Pinpoint the cell where the given text exists, returning its [x, y] midpoint coordinate. 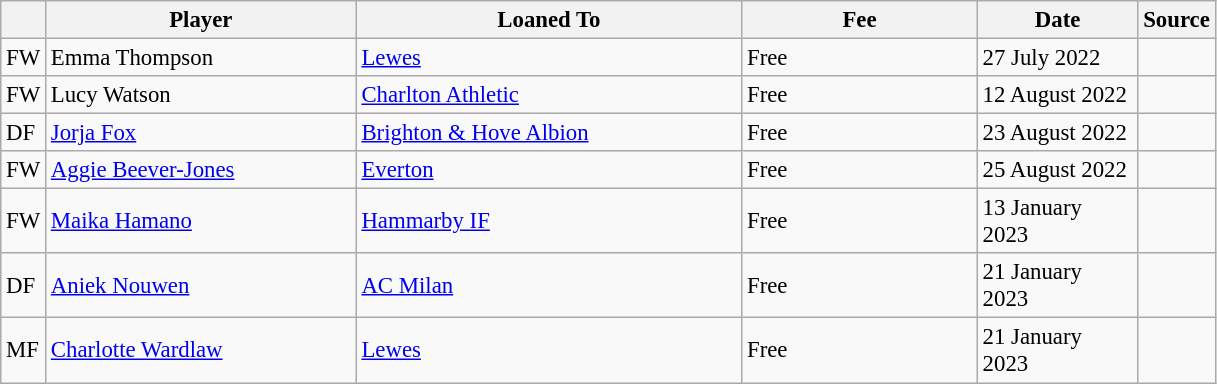
Fee [860, 20]
Source [1176, 20]
13 January 2023 [1058, 222]
Lucy Watson [202, 95]
Everton [549, 170]
Aniek Nouwen [202, 286]
25 August 2022 [1058, 170]
Jorja Fox [202, 133]
Maika Hamano [202, 222]
Charlotte Wardlaw [202, 350]
23 August 2022 [1058, 133]
12 August 2022 [1058, 95]
27 July 2022 [1058, 58]
Brighton & Hove Albion [549, 133]
AC Milan [549, 286]
Hammarby IF [549, 222]
Aggie Beever-Jones [202, 170]
Date [1058, 20]
Emma Thompson [202, 58]
Player [202, 20]
Loaned To [549, 20]
Charlton Athletic [549, 95]
MF [24, 350]
